Extract the [X, Y] coordinate from the center of the cell holding the provided text.  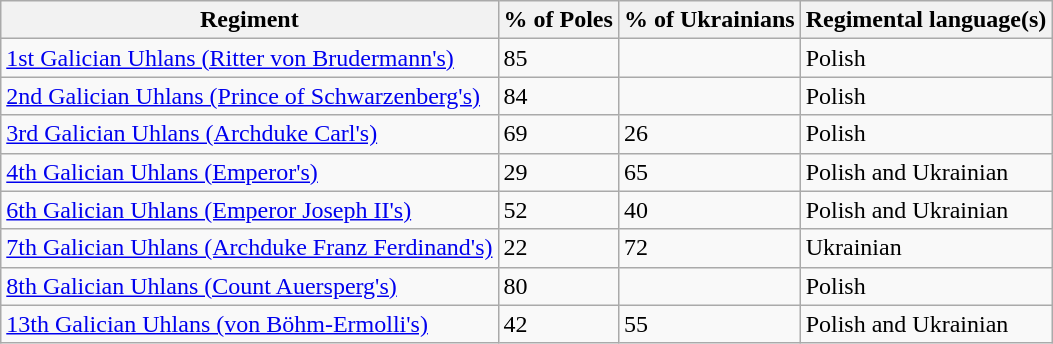
42 [558, 324]
84 [558, 96]
6th Galician Uhlans (Emperor Joseph II's) [250, 210]
7th Galician Uhlans (Archduke Franz Ferdinand's) [250, 248]
85 [558, 58]
8th Galician Uhlans (Count Auersperg's) [250, 286]
4th Galician Uhlans (Emperor's) [250, 172]
26 [709, 134]
3rd Galician Uhlans (Archduke Carl's) [250, 134]
40 [709, 210]
% of Ukrainians [709, 20]
Regimental language(s) [926, 20]
13th Galician Uhlans (von Böhm-Ermolli's) [250, 324]
% of Poles [558, 20]
52 [558, 210]
2nd Galician Uhlans (Prince of Schwarzenberg's) [250, 96]
55 [709, 324]
1st Galician Uhlans (Ritter von Brudermann's) [250, 58]
69 [558, 134]
Regiment [250, 20]
72 [709, 248]
22 [558, 248]
80 [558, 286]
65 [709, 172]
29 [558, 172]
Ukrainian [926, 248]
